Scan for the cell matching the given text and deliver its [X, Y] coordinate at center. 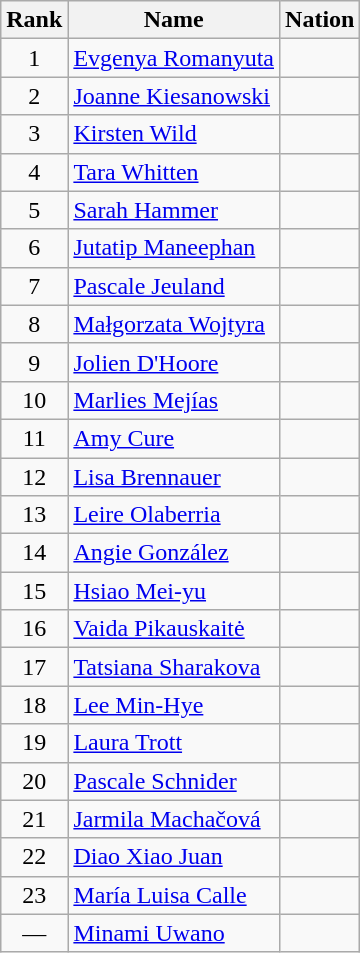
18 [34, 705]
13 [34, 515]
Jutatip Maneephan [174, 248]
Vaida Pikauskaitė [174, 629]
11 [34, 438]
Małgorzata Wojtyra [174, 324]
19 [34, 743]
Pascale Jeuland [174, 286]
Marlies Mejías [174, 400]
Diao Xiao Juan [174, 857]
Sarah Hammer [174, 210]
María Luisa Calle [174, 895]
Pascale Schnider [174, 781]
16 [34, 629]
17 [34, 667]
23 [34, 895]
Laura Trott [174, 743]
21 [34, 819]
Name [174, 20]
Amy Cure [174, 438]
Lisa Brennauer [174, 477]
Jolien D'Hoore [174, 362]
9 [34, 362]
Minami Uwano [174, 933]
14 [34, 553]
Kirsten Wild [174, 134]
— [34, 933]
Lee Min-Hye [174, 705]
5 [34, 210]
8 [34, 324]
2 [34, 96]
Evgenya Romanyuta [174, 58]
Joanne Kiesanowski [174, 96]
22 [34, 857]
20 [34, 781]
12 [34, 477]
Tatsiana Sharakova [174, 667]
Rank [34, 20]
Hsiao Mei-yu [174, 591]
10 [34, 400]
15 [34, 591]
Angie González [174, 553]
3 [34, 134]
Jarmila Machačová [174, 819]
6 [34, 248]
Tara Whitten [174, 172]
4 [34, 172]
1 [34, 58]
7 [34, 286]
Nation [320, 20]
Leire Olaberria [174, 515]
